Detect which cell encompasses the target text, then output its [x, y] center coordinate. 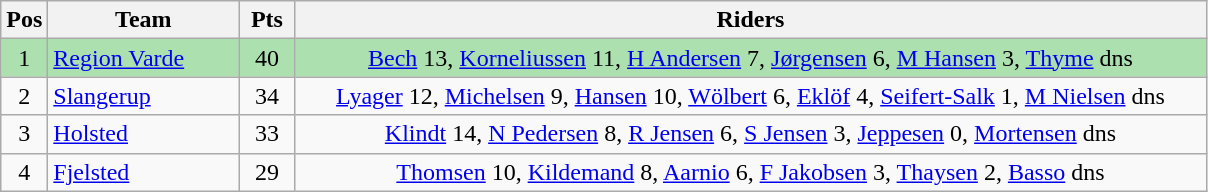
33 [267, 134]
Klindt 14, N Pedersen 8, R Jensen 6, S Jensen 3, Jeppesen 0, Mortensen dns [750, 134]
2 [24, 96]
Thomsen 10, Kildemand 8, Aarnio 6, F Jakobsen 3, Thaysen 2, Basso dns [750, 172]
40 [267, 58]
Riders [750, 20]
34 [267, 96]
Lyager 12, Michelsen 9, Hansen 10, Wölbert 6, Eklöf 4, Seifert-Salk 1, M Nielsen dns [750, 96]
29 [267, 172]
Fjelsted [144, 172]
4 [24, 172]
Holsted [144, 134]
Slangerup [144, 96]
Region Varde [144, 58]
Pts [267, 20]
1 [24, 58]
Bech 13, Korneliussen 11, H Andersen 7, Jørgensen 6, M Hansen 3, Thyme dns [750, 58]
3 [24, 134]
Pos [24, 20]
Team [144, 20]
